Search for the cell housing the specified text and yield its [X, Y] center coordinate. 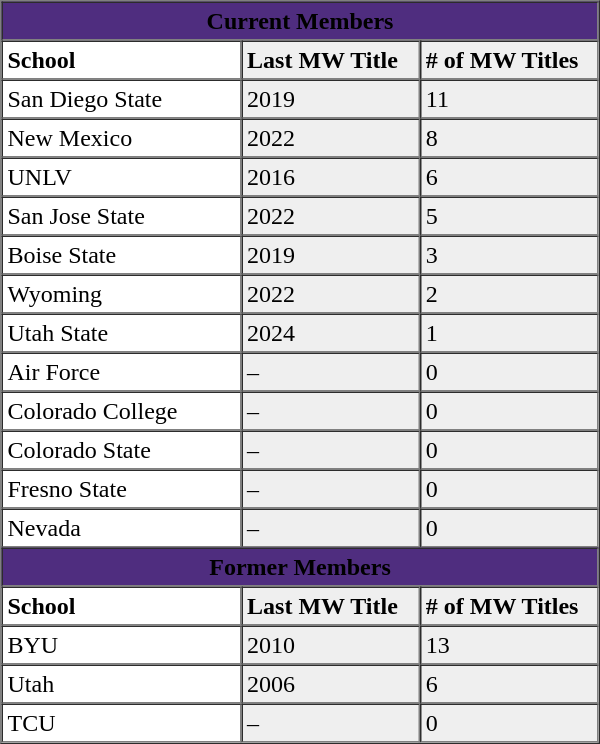
2024 [330, 334]
TCU [122, 724]
San Diego State [122, 100]
11 [510, 100]
2006 [330, 684]
San Jose State [122, 216]
Former Members [300, 568]
Colorado State [122, 450]
Utah State [122, 334]
2 [510, 294]
Nevada [122, 528]
8 [510, 138]
5 [510, 216]
UNLV [122, 178]
3 [510, 256]
Air Force [122, 372]
1 [510, 334]
Fresno State [122, 490]
BYU [122, 646]
Utah [122, 684]
Wyoming [122, 294]
New Mexico [122, 138]
13 [510, 646]
2010 [330, 646]
2016 [330, 178]
Colorado College [122, 412]
Current Members [300, 22]
Boise State [122, 256]
